Extract the [X, Y] coordinate from the center of the cell holding the provided text.  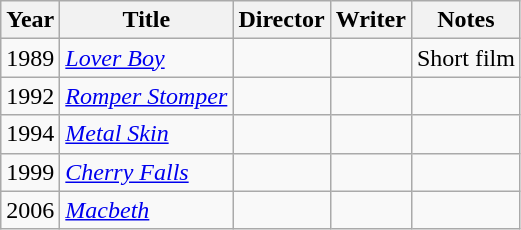
2006 [30, 210]
Cherry Falls [146, 172]
Metal Skin [146, 134]
Director [282, 20]
Year [30, 20]
Short film [466, 58]
Writer [370, 20]
Lover Boy [146, 58]
Macbeth [146, 210]
1994 [30, 134]
1989 [30, 58]
Notes [466, 20]
1992 [30, 96]
Title [146, 20]
1999 [30, 172]
Romper Stomper [146, 96]
